Return (x, y) of the center of cell containing provided text 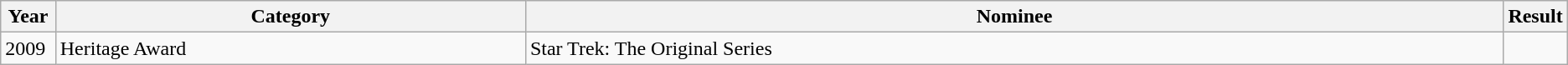
Nominee (1014, 17)
Star Trek: The Original Series (1014, 48)
Category (290, 17)
2009 (28, 48)
Result (1535, 17)
Year (28, 17)
Heritage Award (290, 48)
